Pinpoint the cell where the given text exists, returning its (x, y) midpoint coordinate. 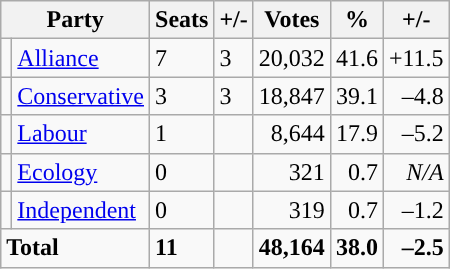
38.0 (356, 248)
–2.5 (416, 248)
Total (76, 248)
Alliance (81, 58)
Independent (81, 210)
18,847 (292, 96)
Ecology (81, 172)
Party (76, 20)
% (356, 20)
17.9 (356, 134)
Conservative (81, 96)
Seats (182, 20)
321 (292, 172)
41.6 (356, 58)
–4.8 (416, 96)
7 (182, 58)
39.1 (356, 96)
+11.5 (416, 58)
8,644 (292, 134)
–1.2 (416, 210)
48,164 (292, 248)
N/A (416, 172)
–5.2 (416, 134)
Votes (292, 20)
Labour (81, 134)
11 (182, 248)
20,032 (292, 58)
319 (292, 210)
1 (182, 134)
